Capture the cell that displays the provided text and extract its (X, Y) central coordinate. 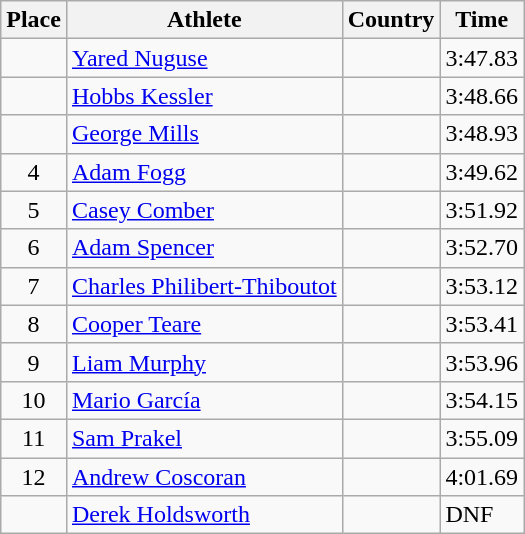
Mario García (204, 400)
11 (34, 438)
7 (34, 286)
3:48.93 (482, 134)
3:52.70 (482, 248)
3:54.15 (482, 400)
4 (34, 172)
5 (34, 210)
Adam Fogg (204, 172)
Andrew Coscoran (204, 477)
3:47.83 (482, 58)
3:49.62 (482, 172)
Place (34, 20)
9 (34, 362)
Country (391, 20)
Adam Spencer (204, 248)
Sam Prakel (204, 438)
6 (34, 248)
Yared Nuguse (204, 58)
Derek Holdsworth (204, 515)
Cooper Teare (204, 324)
3:55.09 (482, 438)
4:01.69 (482, 477)
8 (34, 324)
Liam Murphy (204, 362)
DNF (482, 515)
George Mills (204, 134)
10 (34, 400)
3:53.41 (482, 324)
3:53.12 (482, 286)
Hobbs Kessler (204, 96)
Charles Philibert-Thiboutot (204, 286)
3:48.66 (482, 96)
Casey Comber (204, 210)
3:51.92 (482, 210)
Time (482, 20)
3:53.96 (482, 362)
12 (34, 477)
Athlete (204, 20)
